Return [X, Y] of the center of cell containing provided text 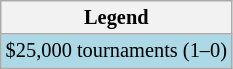
$25,000 tournaments (1–0) [116, 51]
Legend [116, 17]
